Pinpoint the cell where the given text exists, returning its [X, Y] midpoint coordinate. 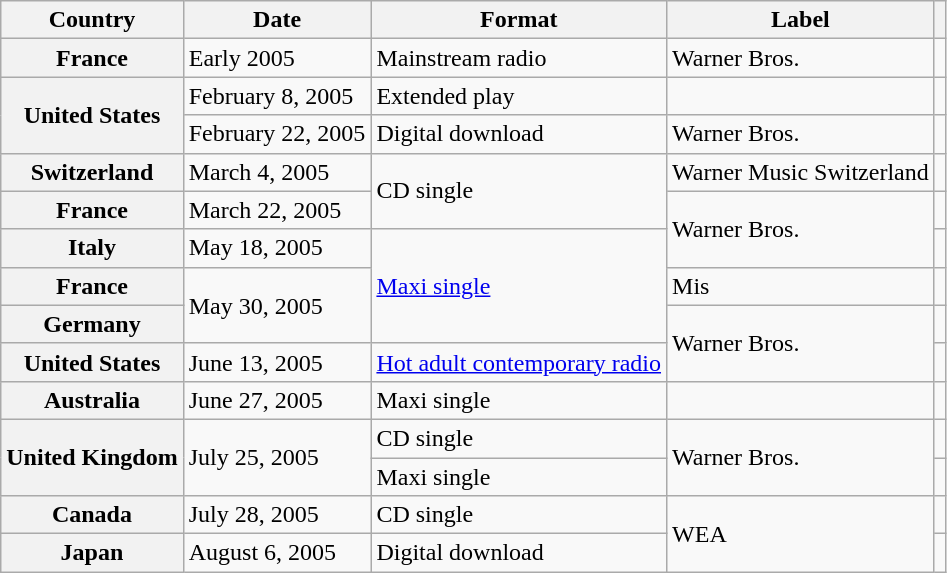
August 6, 2005 [277, 553]
February 8, 2005 [277, 96]
WEA [801, 534]
July 25, 2005 [277, 457]
Label [801, 20]
Country [92, 20]
Mainstream radio [519, 58]
Warner Music Switzerland [801, 172]
June 13, 2005 [277, 362]
Early 2005 [277, 58]
June 27, 2005 [277, 400]
Canada [92, 515]
March 22, 2005 [277, 210]
Australia [92, 400]
July 28, 2005 [277, 515]
Date [277, 20]
March 4, 2005 [277, 172]
February 22, 2005 [277, 134]
Japan [92, 553]
Format [519, 20]
Italy [92, 248]
Hot adult contemporary radio [519, 362]
Switzerland [92, 172]
Extended play [519, 96]
Mis [801, 286]
May 30, 2005 [277, 305]
May 18, 2005 [277, 248]
Germany [92, 324]
United Kingdom [92, 457]
